Determine the (X, Y) coordinate at the center of the cell enclosing the given text.  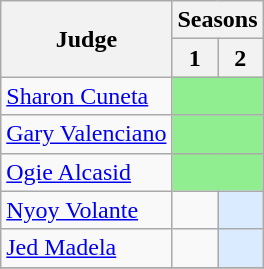
Seasons (218, 20)
Ogie Alcasid (86, 172)
Nyoy Volante (86, 210)
1 (195, 58)
Jed Madela (86, 248)
Gary Valenciano (86, 134)
Judge (86, 39)
Sharon Cuneta (86, 96)
2 (241, 58)
